Return [X, Y] of the center of cell containing provided text 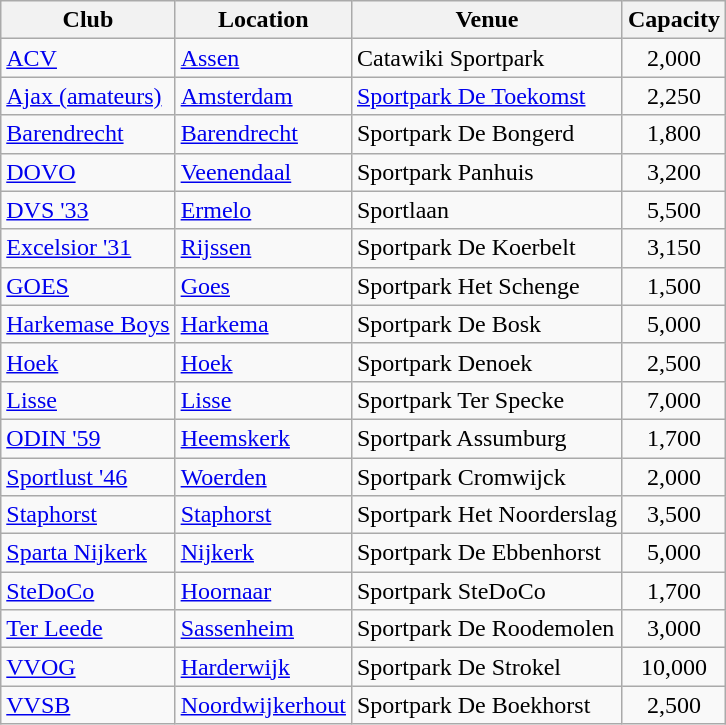
Goes [263, 286]
Sportpark Het Schenge [486, 286]
Sportpark De Roodemolen [486, 629]
Sportpark Denoek [486, 362]
Excelsior '31 [88, 248]
Sportpark Het Noorderslag [486, 515]
Nijkerk [263, 553]
3,150 [674, 248]
Sportpark De Koerbelt [486, 248]
Sportlust '46 [88, 477]
GOES [88, 286]
ODIN '59 [88, 438]
Capacity [674, 20]
Sportpark Assumburg [486, 438]
Hoornaar [263, 591]
2,250 [674, 96]
5,500 [674, 210]
ACV [88, 58]
Harkema [263, 324]
Location [263, 20]
1,800 [674, 134]
Heemskerk [263, 438]
Sportpark De Ebbenhorst [486, 553]
Harderwijk [263, 667]
Sportpark De Bongerd [486, 134]
Rijssen [263, 248]
SteDoCo [88, 591]
3,000 [674, 629]
Venue [486, 20]
Catawiki Sportpark [486, 58]
Assen [263, 58]
DOVO [88, 172]
Sassenheim [263, 629]
Club [88, 20]
Sportpark De Bosk [486, 324]
Sportlaan [486, 210]
Sportpark Panhuis [486, 172]
Ter Leede [88, 629]
Noordwijkerhout [263, 705]
Sportpark De Strokel [486, 667]
Woerden [263, 477]
Harkemase Boys [88, 324]
3,200 [674, 172]
VVOG [88, 667]
1,500 [674, 286]
Sportpark De Boekhorst [486, 705]
VVSB [88, 705]
3,500 [674, 515]
Ermelo [263, 210]
Sportpark Cromwijck [486, 477]
Amsterdam [263, 96]
Sportpark De Toekomst [486, 96]
Sportpark SteDoCo [486, 591]
Ajax (amateurs) [88, 96]
Veenendaal [263, 172]
10,000 [674, 667]
7,000 [674, 400]
DVS '33 [88, 210]
Sportpark Ter Specke [486, 400]
Sparta Nijkerk [88, 553]
